Capture the cell that displays the provided text and extract its (x, y) central coordinate. 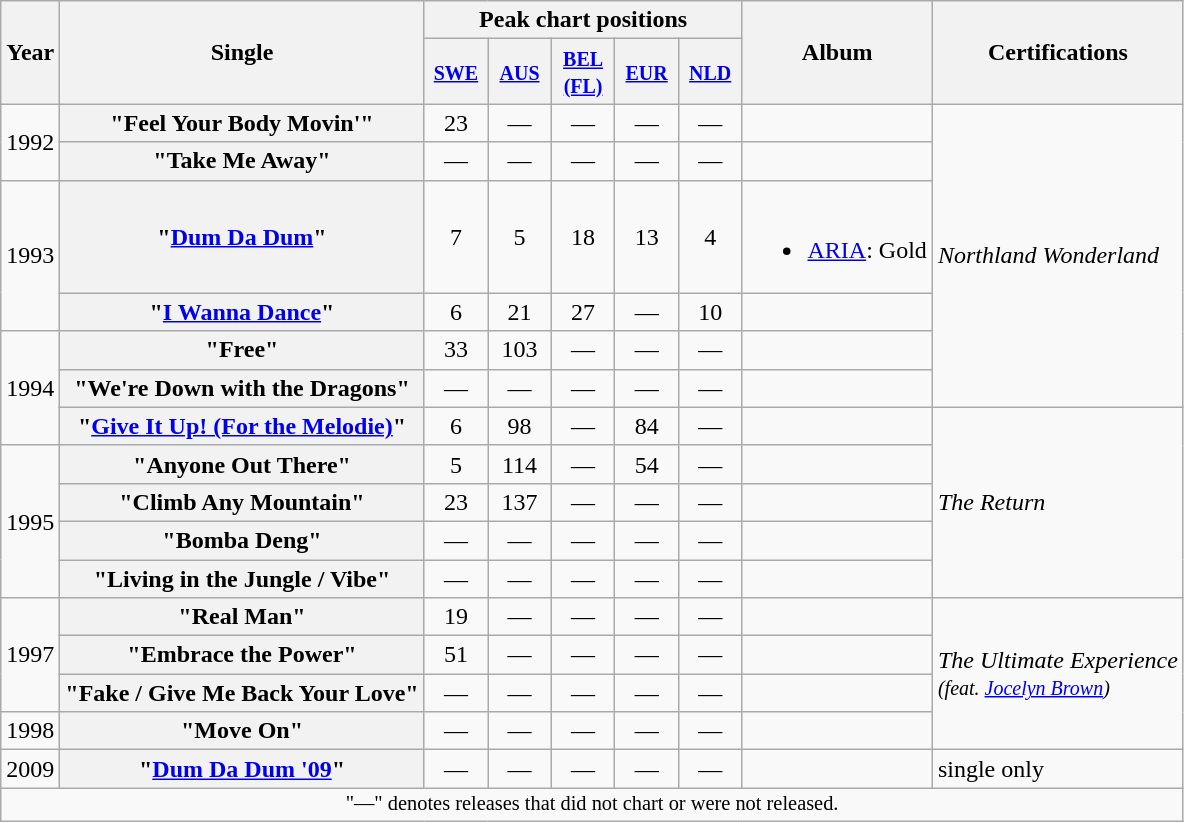
"Real Man" (242, 617)
1995 (30, 521)
"Dum Da Dum" (242, 236)
Single (242, 52)
84 (647, 426)
SWE (456, 72)
"Move On" (242, 731)
137 (520, 502)
114 (520, 464)
"Embrace the Power" (242, 655)
"Take Me Away" (242, 161)
1992 (30, 142)
1998 (30, 731)
"Climb Any Mountain" (242, 502)
"Free" (242, 350)
Album (837, 52)
21 (520, 312)
10 (710, 312)
AUS (520, 72)
"—" denotes releases that did not chart or were not released. (592, 805)
4 (710, 236)
"Dum Da Dum '09" (242, 769)
"Fake / Give Me Back Your Love" (242, 693)
"Give It Up! (For the Melodie)" (242, 426)
18 (583, 236)
The Return (1058, 502)
Year (30, 52)
EUR (647, 72)
"We're Down with the Dragons" (242, 388)
single only (1058, 769)
"Living in the Jungle / Vibe" (242, 579)
33 (456, 350)
ARIA: Gold (837, 236)
98 (520, 426)
The Ultimate Experience(feat. Jocelyn Brown) (1058, 674)
Certifications (1058, 52)
1993 (30, 256)
27 (583, 312)
2009 (30, 769)
NLD (710, 72)
51 (456, 655)
19 (456, 617)
7 (456, 236)
"Anyone Out There" (242, 464)
"Bomba Deng" (242, 540)
13 (647, 236)
1994 (30, 388)
54 (647, 464)
"I Wanna Dance" (242, 312)
"Feel Your Body Movin'" (242, 123)
Peak chart positions (583, 20)
Northland Wonderland (1058, 256)
BEL(FL) (583, 72)
1997 (30, 655)
103 (520, 350)
